Capture the cell that displays the provided text and extract its (x, y) central coordinate. 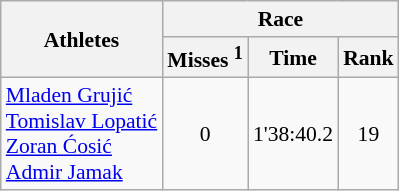
Misses 1 (205, 58)
19 (368, 134)
Athletes (82, 40)
1'38:40.2 (293, 134)
0 (205, 134)
Race (280, 19)
Mladen GrujićTomislav LopatićZoran ĆosićAdmir Jamak (82, 134)
Rank (368, 58)
Time (293, 58)
